Identify which cell holds the provided text, then report its (X, Y) central coordinate. 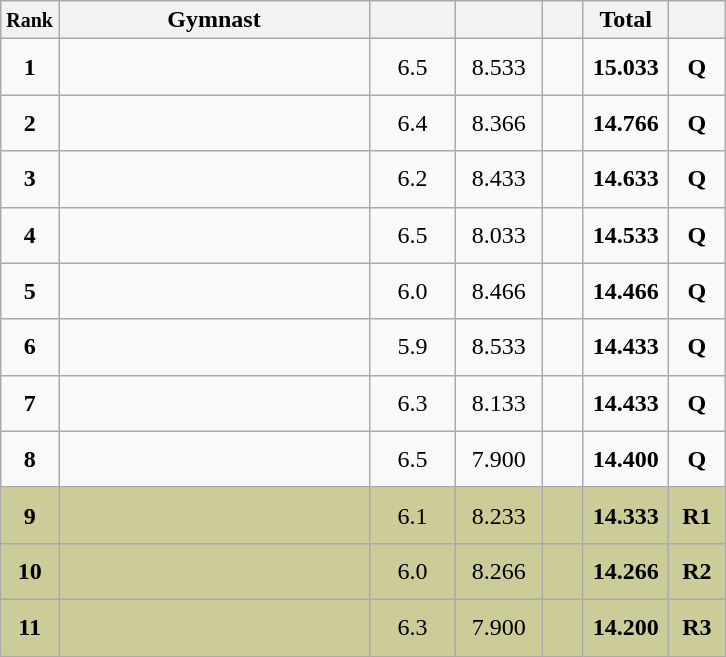
3 (30, 179)
9 (30, 515)
R1 (697, 515)
15.033 (626, 67)
14.533 (626, 235)
Gymnast (214, 20)
8.133 (499, 403)
8.233 (499, 515)
8.266 (499, 571)
8 (30, 459)
14.633 (626, 179)
8.433 (499, 179)
14.200 (626, 627)
4 (30, 235)
Total (626, 20)
5.9 (413, 347)
2 (30, 123)
R3 (697, 627)
8.033 (499, 235)
6.1 (413, 515)
R2 (697, 571)
14.333 (626, 515)
14.400 (626, 459)
14.266 (626, 571)
Rank (30, 20)
6 (30, 347)
14.766 (626, 123)
6.2 (413, 179)
5 (30, 291)
6.4 (413, 123)
11 (30, 627)
8.466 (499, 291)
1 (30, 67)
8.366 (499, 123)
14.466 (626, 291)
10 (30, 571)
7 (30, 403)
